For the text-containing cell, return its midpoint in [x, y] coordinate format. 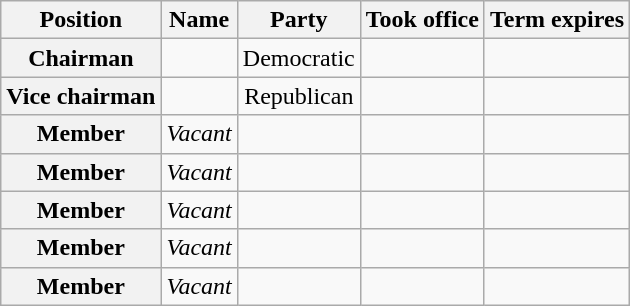
Chairman [81, 58]
Party [298, 20]
Democratic [298, 58]
Took office [422, 20]
Name [199, 20]
Position [81, 20]
Term expires [556, 20]
Vice chairman [81, 96]
Republican [298, 96]
